Scan for the cell matching the given text and deliver its [X, Y] coordinate at center. 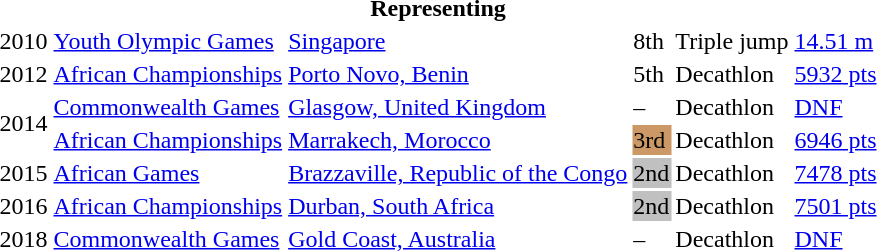
Brazzaville, Republic of the Congo [458, 173]
Durban, South Africa [458, 206]
Marrakech, Morocco [458, 140]
Triple jump [732, 41]
3rd [652, 140]
African Games [168, 173]
Glasgow, United Kingdom [458, 107]
Singapore [458, 41]
5th [652, 74]
– [652, 107]
8th [652, 41]
Youth Olympic Games [168, 41]
Commonwealth Games [168, 107]
Porto Novo, Benin [458, 74]
